Find where the given text appears and provide that cell's center as (x, y) coordinate. 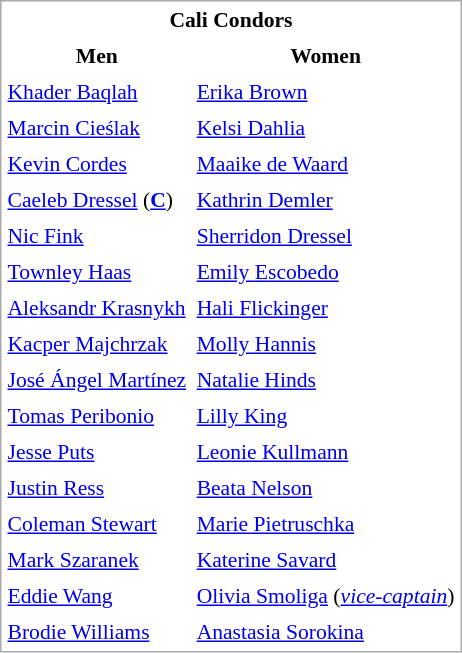
Justin Ress (97, 488)
Tomas Peribonio (97, 416)
Emily Escobedo (326, 272)
Townley Haas (97, 272)
Kathrin Demler (326, 200)
Kelsi Dahlia (326, 128)
Anastasia Sorokina (326, 632)
Aleksandr Krasnykh (97, 308)
Leonie Kullmann (326, 452)
Katerine Savard (326, 560)
Khader Baqlah (97, 92)
Erika Brown (326, 92)
Molly Hannis (326, 344)
Natalie Hinds (326, 380)
Jesse Puts (97, 452)
Cali Condors (231, 20)
Kacper Majchrzak (97, 344)
José Ángel Martínez (97, 380)
Nic Fink (97, 236)
Hali Flickinger (326, 308)
Kevin Cordes (97, 164)
Beata Nelson (326, 488)
Coleman Stewart (97, 524)
Caeleb Dressel (C) (97, 200)
Men (97, 56)
Eddie Wang (97, 596)
Women (326, 56)
Marie Pietruschka (326, 524)
Brodie Williams (97, 632)
Olivia Smoliga (vice-captain) (326, 596)
Lilly King (326, 416)
Sherridon Dressel (326, 236)
Marcin Cieślak (97, 128)
Maaike de Waard (326, 164)
Mark Szaranek (97, 560)
